Output the [x, y] coordinate of the center of the cell containing the given text.  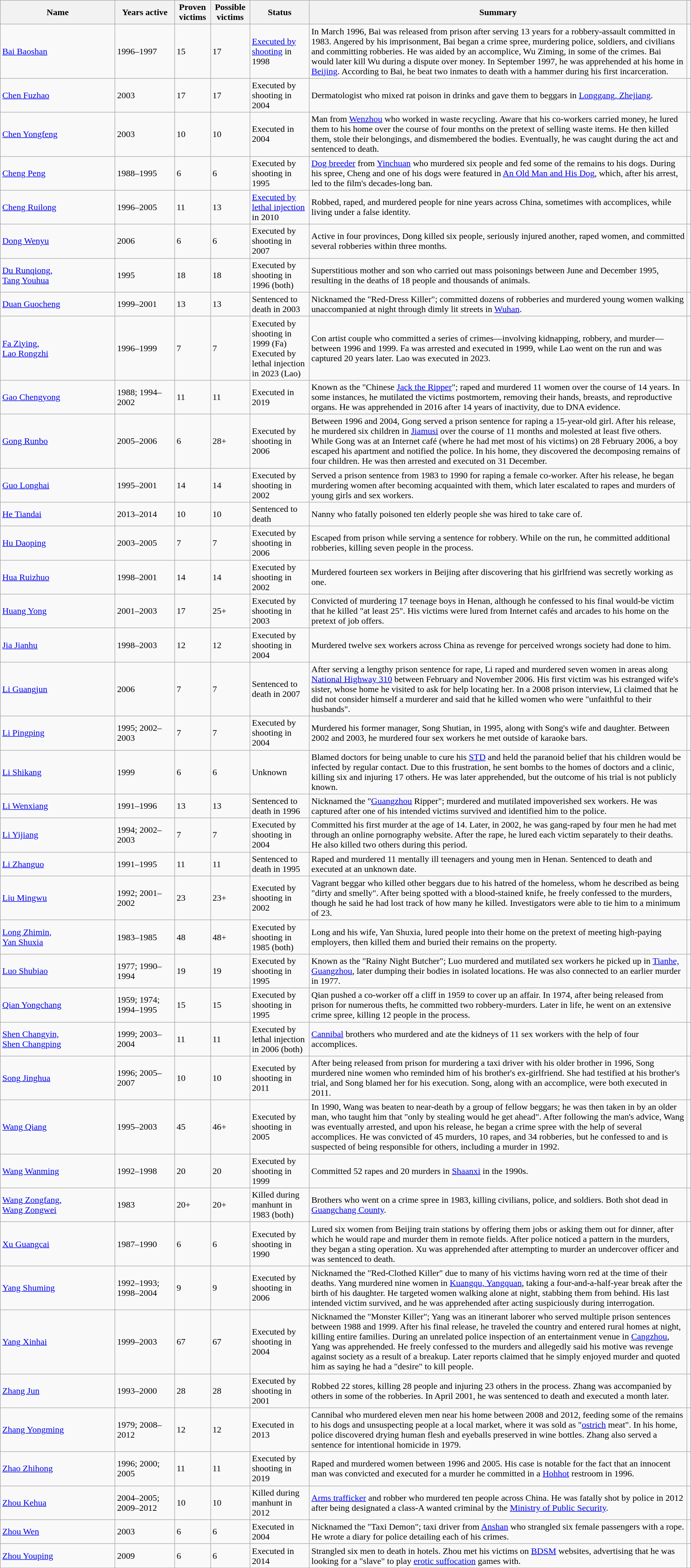
Li Wenxiang [58, 806]
Wang Zongfang,Wang Zongwei [58, 1205]
Li Yijiang [58, 835]
Du Runqiong,Tang Youhua [58, 275]
Li Guangjun [58, 689]
Shen Changyin,Shen Changping [58, 1039]
Executed by shooting in 2007 [280, 241]
1987–1990 [145, 1244]
Murdered twelve sex workers across China as revenge for perceived wrongs society had done to him. [498, 645]
Executed by shooting in 1985 (both) [280, 937]
Zhou Kehua [58, 1503]
Bai Baoshan [58, 51]
1991–1995 [145, 864]
Executed by shooting in 1999 [280, 1171]
1999; 2003–2004 [145, 1039]
Proven victims [193, 13]
Zhou Youping [58, 1555]
Cannibal brothers who murdered and ate the kidneys of 11 sex workers with the help of four accomplices. [498, 1039]
Name [58, 13]
1983 [145, 1205]
Sentenced to death in 2003 [280, 304]
1996; 2005–2007 [145, 1078]
Sentenced to death [280, 514]
Executed by shooting in 2011 [280, 1078]
Zhang Jun [58, 1391]
Qian Yongchang [58, 1005]
1995–2001 [145, 485]
1996–2005 [145, 207]
Brothers who went on a crime spree in 1983, killing civilians, police, and soldiers. Both shot dead in Guangchang County. [498, 1205]
1996–1997 [145, 51]
23 [193, 898]
1983–1985 [145, 937]
Zhang Yongming [58, 1430]
Murdered fourteen sex workers in Beijing after discovering that his girlfriend was secretly working as one. [498, 577]
Li Pingping [58, 733]
46+ [230, 1127]
48 [193, 937]
1999–2003 [145, 1342]
Wang Wanming [58, 1171]
Huang Yong [58, 611]
1992; 2001–2002 [145, 898]
1999–2001 [145, 304]
Cheng Peng [58, 173]
Yang Shuming [58, 1288]
Yang Xinhai [58, 1342]
2004–2005; 2009–2012 [145, 1503]
1995; 2002–2003 [145, 733]
Executed by lethal injection in 2006 (both) [280, 1039]
Executed by shooting in 1996 (both) [280, 275]
Gao Chengyong [58, 397]
Chen Fuzhao [58, 95]
Jia Jianhu [58, 645]
Dermatologist who mixed rat poison in drinks and gave them to beggars in Longgang, Zhejiang. [498, 95]
Liu Mingwu [58, 898]
Summary [498, 13]
Executed by shooting in 2001 [280, 1391]
1992–1993; 1998–2004 [145, 1288]
Li Zhanguo [58, 864]
Executed by lethal injection in 2010 [280, 207]
45 [193, 1127]
Executed in 2013 [280, 1430]
He Tiandai [58, 514]
Executed by shooting in 1998 [280, 51]
Nanny who fatally poisoned ten elderly people she was hired to take care of. [498, 514]
Executed by shooting in 2005 [280, 1127]
Raped and murdered 11 mentally ill teenagers and young men in Henan. Sentenced to death and executed at an unknown date. [498, 864]
Executed in 2014 [280, 1555]
Luo Shubiao [58, 971]
1959; 1974; 1994–1995 [145, 1005]
2001–2003 [145, 611]
Gong Runbo [58, 441]
Unknown [280, 772]
Guo Longhai [58, 485]
2003–2005 [145, 543]
1995 [145, 275]
Duan Guocheng [58, 304]
Killed during manhunt in 2012 [280, 1503]
28+ [230, 441]
Zhao Zhihong [58, 1469]
1998–2003 [145, 645]
Active in four provinces, Dong killed six people, seriously injured another, raped women, and committed several robberies within three months. [498, 241]
Sentenced to death in 2007 [280, 689]
Li Shikang [58, 772]
Killed during manhunt in 1983 (both) [280, 1205]
Xu Guangcai [58, 1244]
1992–1998 [145, 1171]
Robbed, raped, and murdered people for nine years across China, sometimes with accomplices, while living under a false identity. [498, 207]
Cheng Ruilong [58, 207]
1996–1999 [145, 348]
Hu Daoping [58, 543]
Status [280, 13]
1991–1996 [145, 806]
Dong Wenyu [58, 241]
1994; 2002–2003 [145, 835]
1988; 1994–2002 [145, 397]
2013–2014 [145, 514]
1996; 2000; 2005 [145, 1469]
Possible victims [230, 13]
48+ [230, 937]
2005–2006 [145, 441]
Chen Yongfeng [58, 134]
Executed by shooting in 1990 [280, 1244]
1979; 2008–2012 [145, 1430]
Executed by shooting in 2019 [280, 1469]
Fa Ziying,Lao Rongzhi [58, 348]
2009 [145, 1555]
Song Jinghua [58, 1078]
1977; 1990–1994 [145, 971]
Escaped from prison while serving a sentence for robbery. While on the run, he committed additional robberies, killing seven people in the process. [498, 543]
Sentenced to death in 1995 [280, 864]
Executed in 2019 [280, 397]
1999 [145, 772]
Committed 52 rapes and 20 murders in Shaanxi in the 1990s. [498, 1171]
Hua Ruizhuo [58, 577]
25+ [230, 611]
1993–2000 [145, 1391]
Sentenced to death in 1996 [280, 806]
1988–1995 [145, 173]
1998–2001 [145, 577]
Zhou Wen [58, 1532]
1995–2003 [145, 1127]
Executed by shooting in 2003 [280, 611]
23+ [230, 898]
Long Zhimin,Yan Shuxia [58, 937]
Executed by shooting in 1999 (Fa)Executed by lethal injection in 2023 (Lao) [280, 348]
Wang Qiang [58, 1127]
Years active [145, 13]
